Scan for the cell matching the given text and deliver its (X, Y) coordinate at center. 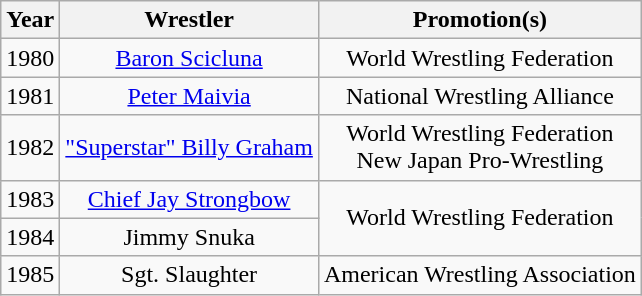
World Wrestling FederationNew Japan Pro-Wrestling (480, 148)
Chief Jay Strongbow (190, 199)
Peter Maivia (190, 96)
National Wrestling Alliance (480, 96)
1983 (30, 199)
1982 (30, 148)
Year (30, 20)
Baron Scicluna (190, 58)
Promotion(s) (480, 20)
1985 (30, 275)
Jimmy Snuka (190, 237)
"Superstar" Billy Graham (190, 148)
Sgt. Slaughter (190, 275)
American Wrestling Association (480, 275)
1980 (30, 58)
1981 (30, 96)
Wrestler (190, 20)
1984 (30, 237)
